Detect which cell encompasses the target text, then output its (X, Y) center coordinate. 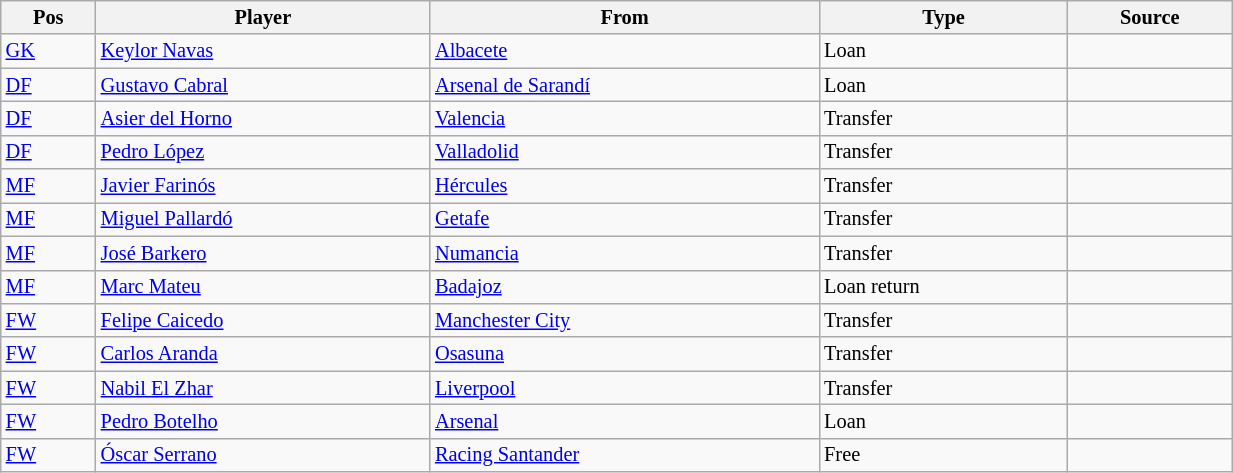
Asier del Horno (263, 118)
Pedro Botelho (263, 421)
Felipe Caicedo (263, 320)
Miguel Pallardó (263, 219)
Albacete (624, 51)
Numancia (624, 253)
Gustavo Cabral (263, 85)
Pos (48, 17)
Manchester City (624, 320)
Free (944, 455)
Valencia (624, 118)
Carlos Aranda (263, 354)
Osasuna (624, 354)
Badajoz (624, 287)
Javier Farinós (263, 186)
Liverpool (624, 388)
Valladolid (624, 152)
Hércules (624, 186)
Nabil El Zhar (263, 388)
Source (1150, 17)
José Barkero (263, 253)
Pedro López (263, 152)
Racing Santander (624, 455)
Arsenal de Sarandí (624, 85)
Marc Mateu (263, 287)
Loan return (944, 287)
Óscar Serrano (263, 455)
Getafe (624, 219)
Arsenal (624, 421)
Player (263, 17)
From (624, 17)
Keylor Navas (263, 51)
Type (944, 17)
GK (48, 51)
